Detect which cell encompasses the target text, then output its (x, y) center coordinate. 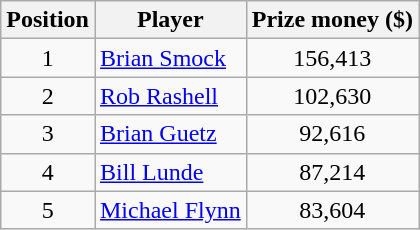
2 (48, 96)
Brian Smock (170, 58)
83,604 (332, 210)
Brian Guetz (170, 134)
87,214 (332, 172)
5 (48, 210)
92,616 (332, 134)
Player (170, 20)
Prize money ($) (332, 20)
Michael Flynn (170, 210)
Bill Lunde (170, 172)
156,413 (332, 58)
1 (48, 58)
102,630 (332, 96)
Position (48, 20)
4 (48, 172)
3 (48, 134)
Rob Rashell (170, 96)
